Extract the [x, y] coordinate from the center of the cell holding the provided text.  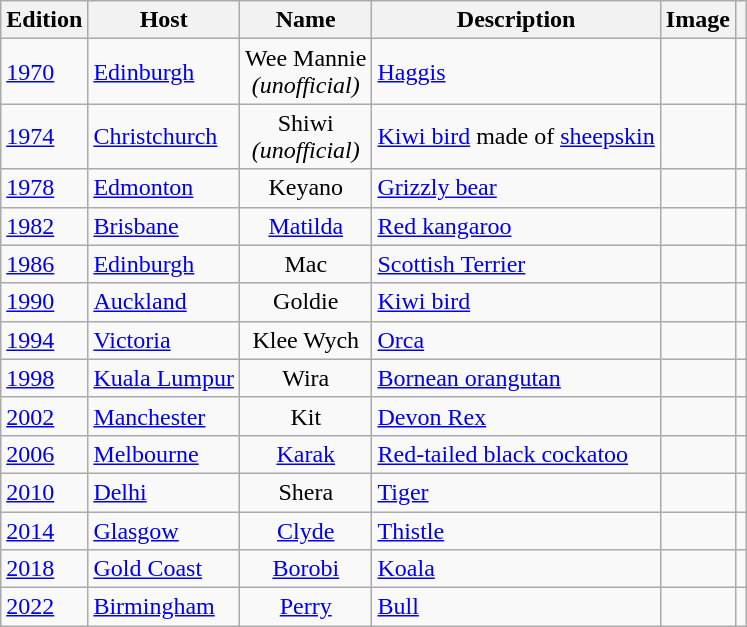
Brisbane [164, 226]
Kiwi bird [516, 302]
Red-tailed black cockatoo [516, 454]
Glasgow [164, 531]
1970 [44, 72]
Description [516, 20]
Gold Coast [164, 569]
1994 [44, 340]
Image [698, 20]
Karak [306, 454]
Grizzly bear [516, 188]
Christchurch [164, 136]
Matilda [306, 226]
Perry [306, 607]
Mac [306, 264]
Victoria [164, 340]
Shiwi(unofficial) [306, 136]
2010 [44, 492]
Edition [44, 20]
Wee Mannie(unofficial) [306, 72]
Borobi [306, 569]
Koala [516, 569]
Melbourne [164, 454]
Host [164, 20]
1986 [44, 264]
2022 [44, 607]
1998 [44, 378]
Bull [516, 607]
1982 [44, 226]
2018 [44, 569]
Shera [306, 492]
1990 [44, 302]
Haggis [516, 72]
1974 [44, 136]
Kuala Lumpur [164, 378]
Clyde [306, 531]
Orca [516, 340]
Kit [306, 416]
Wira [306, 378]
Delhi [164, 492]
1978 [44, 188]
Name [306, 20]
2014 [44, 531]
Manchester [164, 416]
Red kangaroo [516, 226]
2002 [44, 416]
Birmingham [164, 607]
Bornean orangutan [516, 378]
Thistle [516, 531]
Goldie [306, 302]
Kiwi bird made of sheepskin [516, 136]
Scottish Terrier [516, 264]
Tiger [516, 492]
Keyano [306, 188]
2006 [44, 454]
Klee Wych [306, 340]
Devon Rex [516, 416]
Edmonton [164, 188]
Auckland [164, 302]
